Find where the given text appears and provide that cell's center as (x, y) coordinate. 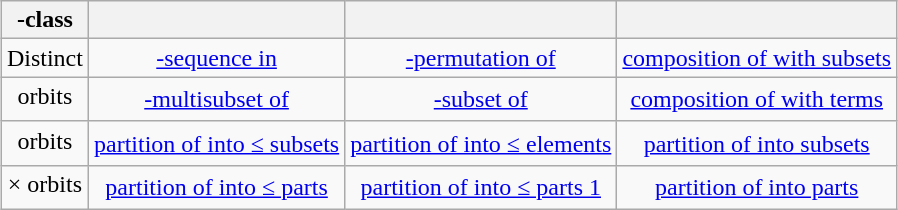
composition of with terms (757, 99)
partition of into ≤ subsets (216, 143)
-class (44, 20)
-subset of (481, 99)
-permutation of (481, 58)
Distinct (44, 58)
partition of into subsets (757, 143)
partition of into ≤ parts 1 (481, 188)
partition of into ≤ elements (481, 143)
-multisubset of (216, 99)
× orbits (44, 188)
partition of into parts (757, 188)
composition of with subsets (757, 58)
-sequence in (216, 58)
partition of into ≤ parts (216, 188)
